Provide the (x, y) coordinate of the cell's center where the given text is located.  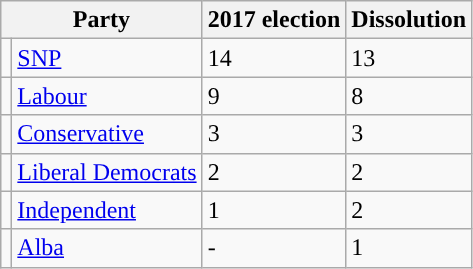
2017 election (274, 20)
Labour (107, 96)
8 (409, 96)
Dissolution (409, 20)
14 (274, 58)
9 (274, 96)
- (274, 248)
Conservative (107, 134)
SNP (107, 58)
Alba (107, 248)
13 (409, 58)
Party (102, 20)
Independent (107, 210)
Liberal Democrats (107, 172)
